Scan for the cell matching the given text and deliver its (X, Y) coordinate at center. 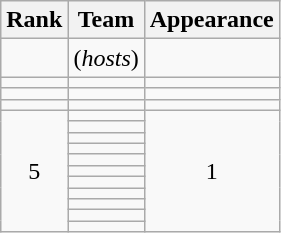
Rank (34, 20)
1 (212, 171)
Team (106, 20)
5 (34, 171)
Appearance (212, 20)
(hosts) (106, 58)
